Detect which cell encompasses the target text, then output its (x, y) center coordinate. 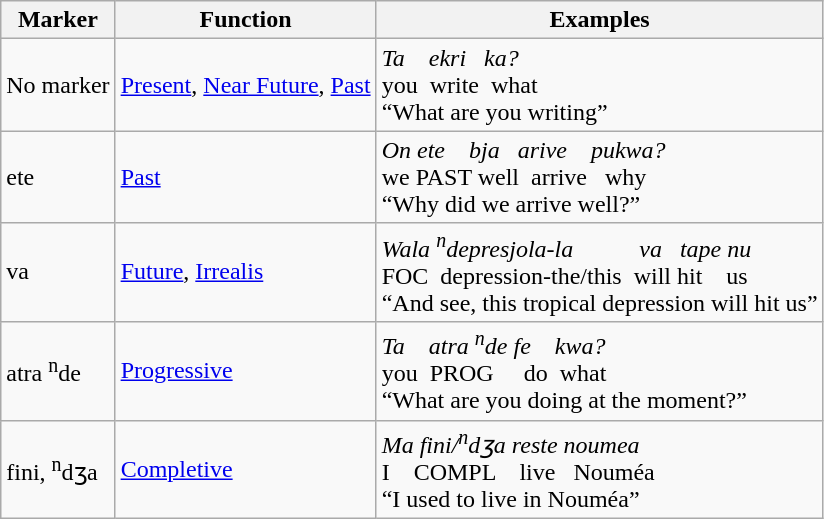
Ma fini/ndʒa reste noumeaI COMPL live Nouméa“I used to live in Nouméa” (600, 470)
Function (246, 20)
Present, Near Future, Past (246, 85)
atra nde (58, 370)
Future, Irrealis (246, 272)
va (58, 272)
On ete bja arive pukwa?we PAST well arrive why“Why did we arrive well?” (600, 177)
Completive (246, 470)
No marker (58, 85)
fini, ndʒa (58, 470)
Past (246, 177)
Wala ndepresjola-la va tape nuFOC depression-the/this will hit us“And see, this tropical depression will hit us” (600, 272)
Ta atra nde fe kwa?you PROG do what“What are you doing at the moment?” (600, 370)
ete (58, 177)
Progressive (246, 370)
Marker (58, 20)
Ta ekri ka?you write what“What are you writing” (600, 85)
Examples (600, 20)
